Pinpoint the cell where the given text exists, returning its [X, Y] midpoint coordinate. 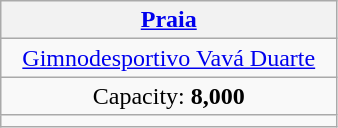
Praia [169, 20]
Capacity: 8,000 [169, 96]
Gimnodesportivo Vavá Duarte [169, 58]
